Pinpoint the cell where the given text exists, returning its (X, Y) midpoint coordinate. 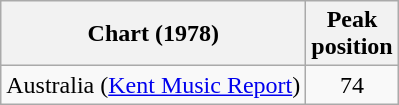
74 (352, 85)
Australia (Kent Music Report) (154, 85)
Chart (1978) (154, 34)
Peakposition (352, 34)
